Locate the cell with the specified text and output its [X, Y] center coordinate. 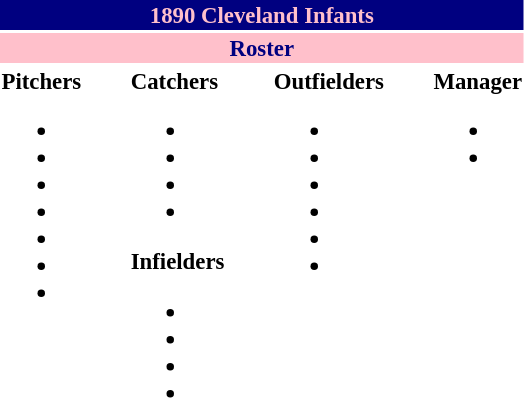
Roster [262, 48]
1890 Cleveland Infants [262, 15]
